Capture the cell that displays the provided text and extract its [x, y] central coordinate. 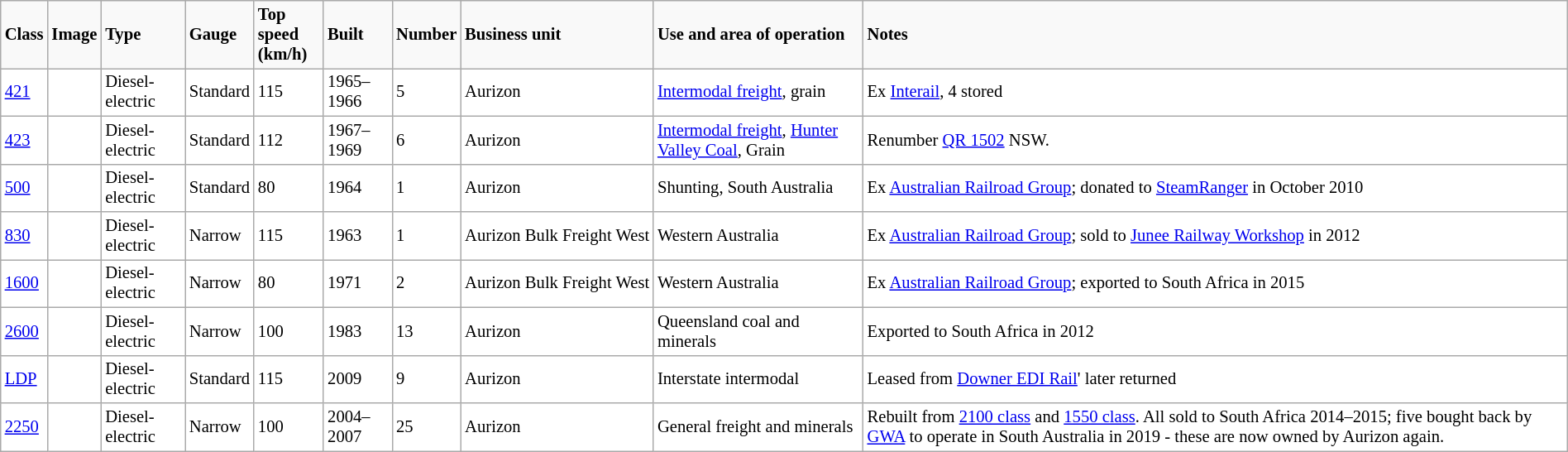
Use and area of operation [758, 34]
Ex Australian Railroad Group; donated to SteamRanger in October 2010 [1216, 188]
2004–2007 [357, 426]
1600 [25, 283]
6 [427, 140]
2 [427, 283]
1965–1966 [357, 92]
Ex Australian Railroad Group; sold to Junee Railway Workshop in 2012 [1216, 236]
9 [427, 379]
General freight and minerals [758, 426]
1983 [357, 331]
2600 [25, 331]
Type [143, 34]
Ex Interail, 4 stored [1216, 92]
Built [357, 34]
Intermodal freight, grain [758, 92]
Renumber QR 1502 NSW. [1216, 140]
Class [25, 34]
LDP [25, 379]
830 [25, 236]
Image [74, 34]
2009 [357, 379]
Exported to South Africa in 2012 [1216, 331]
Top speed(km/h) [289, 34]
1967–1969 [357, 140]
112 [289, 140]
Leased from Downer EDI Rail' later returned [1216, 379]
Ex Australian Railroad Group; exported to South Africa in 2015 [1216, 283]
2250 [25, 426]
Business unit [557, 34]
Number [427, 34]
5 [427, 92]
1963 [357, 236]
Gauge [220, 34]
Shunting, South Australia [758, 188]
421 [25, 92]
423 [25, 140]
25 [427, 426]
1964 [357, 188]
Interstate intermodal [758, 379]
Notes [1216, 34]
500 [25, 188]
Queensland coal and minerals [758, 331]
Intermodal freight, Hunter Valley Coal, Grain [758, 140]
1971 [357, 283]
13 [427, 331]
